Scan for the cell matching the given text and deliver its (X, Y) coordinate at center. 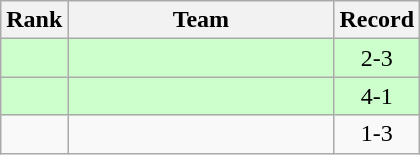
4-1 (377, 96)
1-3 (377, 134)
Rank (34, 20)
Team (201, 20)
Record (377, 20)
2-3 (377, 58)
